Capture the cell that displays the provided text and extract its [x, y] central coordinate. 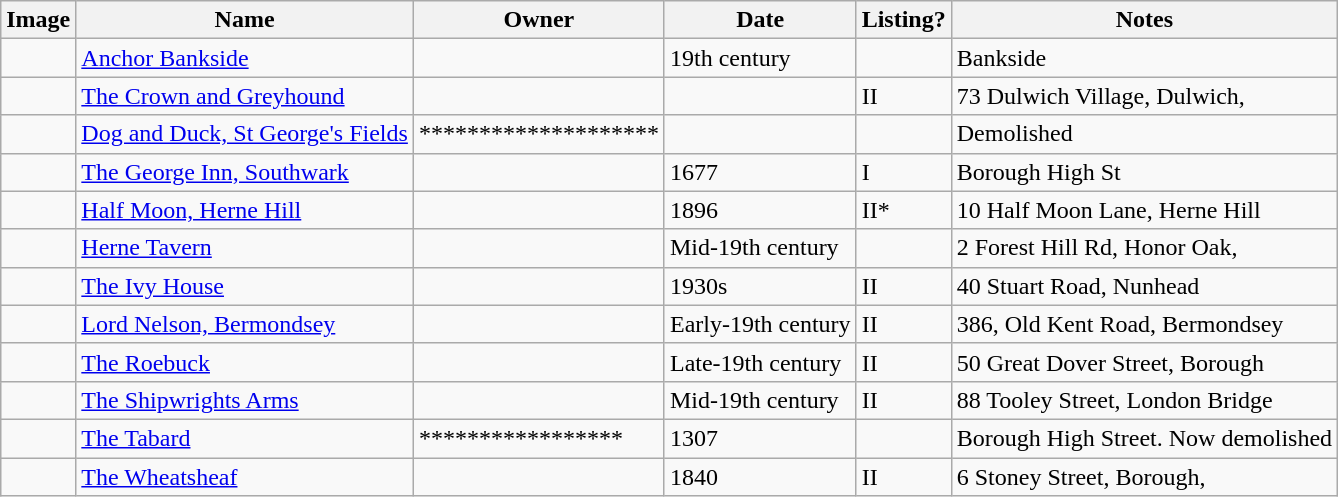
10 Half Moon Lane, Herne Hill [1144, 210]
6 Stoney Street, Borough, [1144, 477]
Bankside [1144, 58]
II* [904, 210]
The Tabard [245, 438]
Owner [538, 20]
50 Great Dover Street, Borough [1144, 362]
1677 [760, 172]
Notes [1144, 20]
73 Dulwich Village, Dulwich, [1144, 96]
******************** [538, 134]
1840 [760, 477]
The Shipwrights Arms [245, 400]
The Wheatsheaf [245, 477]
40 Stuart Road, Nunhead [1144, 286]
Image [38, 20]
Half Moon, Herne Hill [245, 210]
***************** [538, 438]
Demolished [1144, 134]
Early-19th century [760, 324]
The George Inn, Southwark [245, 172]
Lord Nelson, Bermondsey [245, 324]
Name [245, 20]
2 Forest Hill Rd, Honor Oak, [1144, 248]
I [904, 172]
Herne Tavern [245, 248]
The Roebuck [245, 362]
1930s [760, 286]
19th century [760, 58]
1307 [760, 438]
Late-19th century [760, 362]
Borough High St [1144, 172]
Date [760, 20]
The Ivy House [245, 286]
1896 [760, 210]
Borough High Street. Now demolished [1144, 438]
Anchor Bankside [245, 58]
Listing? [904, 20]
The Crown and Greyhound [245, 96]
88 Tooley Street, London Bridge [1144, 400]
386, Old Kent Road, Bermondsey [1144, 324]
Dog and Duck, St George's Fields [245, 134]
